Pinpoint the cell where the given text exists, returning its [X, Y] midpoint coordinate. 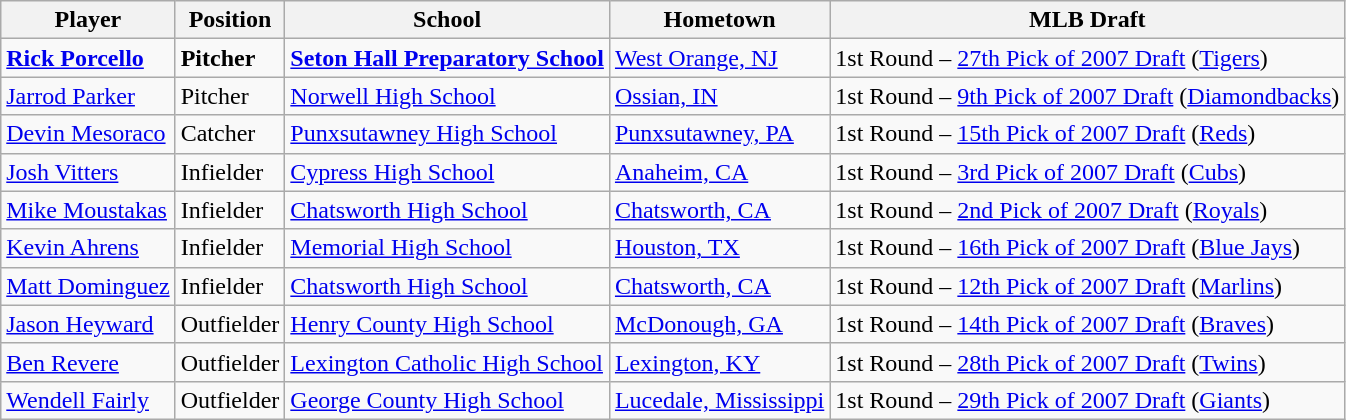
Player [88, 20]
Mike Moustakas [88, 210]
1st Round – 27th Pick of 2007 Draft (Tigers) [1088, 58]
School [448, 20]
Rick Porcello [88, 58]
Ossian, IN [719, 96]
1st Round – 12th Pick of 2007 Draft (Marlins) [1088, 286]
Jarrod Parker [88, 96]
Anaheim, CA [719, 172]
McDonough, GA [719, 324]
Hometown [719, 20]
Matt Dominguez [88, 286]
Jason Heyward [88, 324]
1st Round – 28th Pick of 2007 Draft (Twins) [1088, 362]
1st Round – 9th Pick of 2007 Draft (Diamondbacks) [1088, 96]
Wendell Fairly [88, 400]
Henry County High School [448, 324]
1st Round – 2nd Pick of 2007 Draft (Royals) [1088, 210]
Lexington, KY [719, 362]
Josh Vitters [88, 172]
Memorial High School [448, 248]
1st Round – 16th Pick of 2007 Draft (Blue Jays) [1088, 248]
Position [230, 20]
West Orange, NJ [719, 58]
Punxsutawney, PA [719, 134]
MLB Draft [1088, 20]
Lucedale, Mississippi [719, 400]
Cypress High School [448, 172]
1st Round – 29th Pick of 2007 Draft (Giants) [1088, 400]
Houston, TX [719, 248]
Devin Mesoraco [88, 134]
Norwell High School [448, 96]
1st Round – 3rd Pick of 2007 Draft (Cubs) [1088, 172]
Punxsutawney High School [448, 134]
George County High School [448, 400]
Lexington Catholic High School [448, 362]
Catcher [230, 134]
Ben Revere [88, 362]
Kevin Ahrens [88, 248]
Seton Hall Preparatory School [448, 58]
1st Round – 14th Pick of 2007 Draft (Braves) [1088, 324]
1st Round – 15th Pick of 2007 Draft (Reds) [1088, 134]
